Return the (X, Y) coordinate for the center point of the cell that contains the specified text.  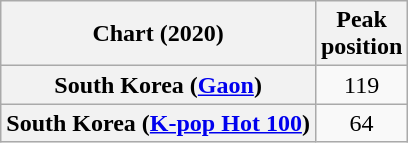
South Korea (K-pop Hot 100) (158, 123)
Chart (2020) (158, 34)
119 (361, 85)
64 (361, 123)
South Korea (Gaon) (158, 85)
Peakposition (361, 34)
